For the text-containing cell, return its midpoint in (x, y) coordinate format. 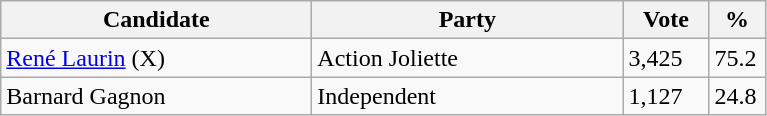
1,127 (666, 96)
3,425 (666, 58)
% (737, 20)
René Laurin (X) (156, 58)
24.8 (737, 96)
Independent (468, 96)
Action Joliette (468, 58)
75.2 (737, 58)
Party (468, 20)
Candidate (156, 20)
Barnard Gagnon (156, 96)
Vote (666, 20)
